Search for the cell housing the specified text and yield its [x, y] center coordinate. 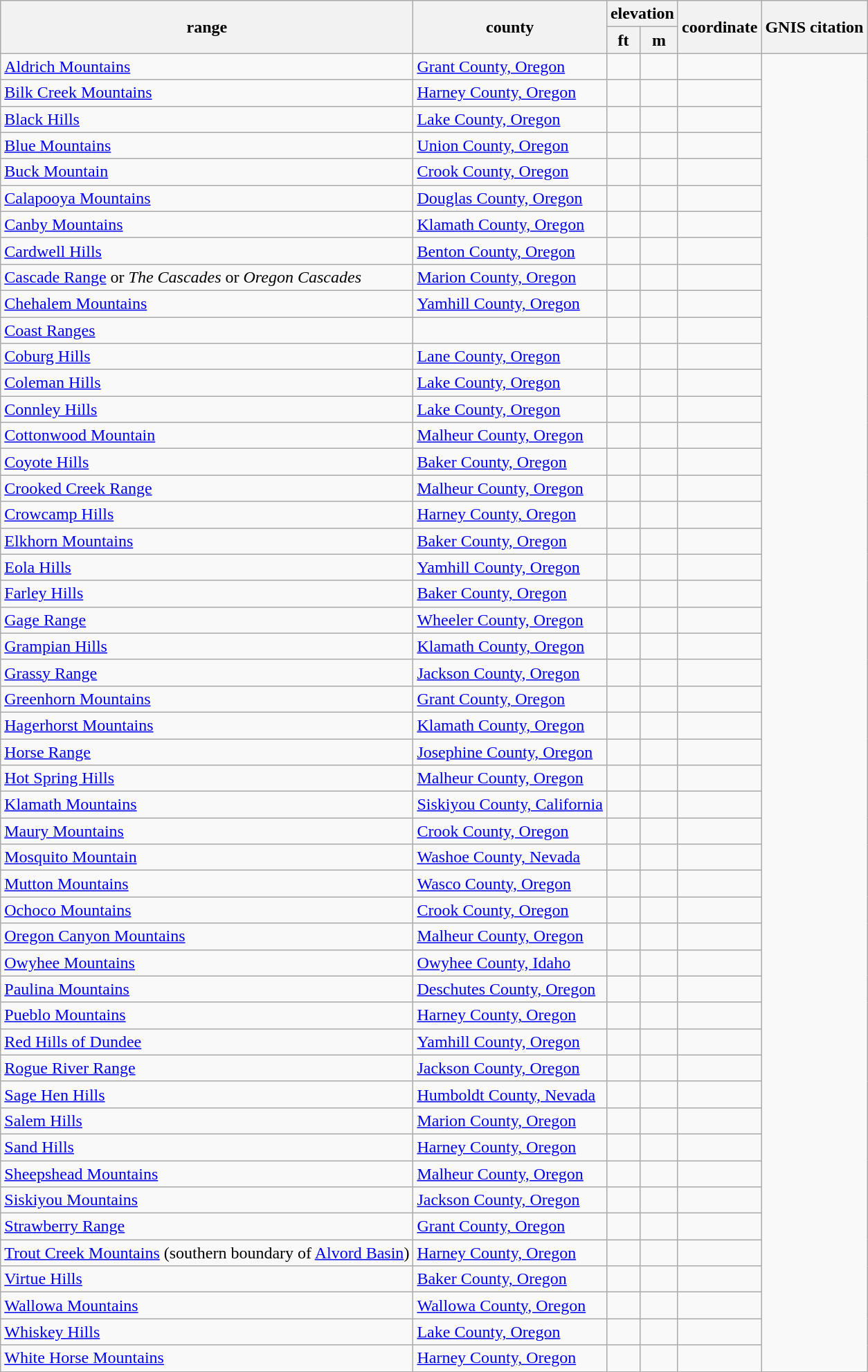
Canby Mountains [207, 224]
Crooked Creek Range [207, 488]
Hagerhorst Mountains [207, 725]
Paulina Mountains [207, 989]
Owyhee County, Idaho [510, 963]
Wallowa Mountains [207, 1306]
Salem Hills [207, 1121]
Sand Hills [207, 1147]
Eola Hills [207, 567]
Strawberry Range [207, 1227]
elevation [642, 14]
Siskiyou County, California [510, 805]
Elkhorn Mountains [207, 541]
m [659, 40]
Connley Hills [207, 409]
Sage Hen Hills [207, 1094]
Virtue Hills [207, 1279]
Union County, Oregon [510, 145]
ft [623, 40]
Bilk Creek Mountains [207, 93]
Black Hills [207, 119]
Coleman Hills [207, 383]
Josephine County, Oregon [510, 751]
Buck Mountain [207, 172]
Cascade Range or The Cascades or Oregon Cascades [207, 277]
Greenhorn Mountains [207, 699]
Benton County, Oregon [510, 251]
Washoe County, Nevada [510, 857]
Maury Mountains [207, 831]
Rogue River Range [207, 1068]
Coyote Hills [207, 462]
Mosquito Mountain [207, 857]
Trout Creek Mountains (southern boundary of Alvord Basin) [207, 1253]
Crowcamp Hills [207, 515]
Aldrich Mountains [207, 66]
Douglas County, Oregon [510, 198]
Grassy Range [207, 672]
Ochoco Mountains [207, 910]
Deschutes County, Oregon [510, 989]
Whiskey Hills [207, 1332]
Coast Ranges [207, 330]
range [207, 27]
coordinate [719, 27]
Oregon Canyon Mountains [207, 936]
Gage Range [207, 620]
Mutton Mountains [207, 884]
Owyhee Mountains [207, 963]
White Horse Mountains [207, 1358]
Wallowa County, Oregon [510, 1306]
Farley Hills [207, 594]
Humboldt County, Nevada [510, 1094]
Pueblo Mountains [207, 1015]
Siskiyou Mountains [207, 1200]
Red Hills of Dundee [207, 1042]
GNIS citation [814, 27]
Calapooya Mountains [207, 198]
Blue Mountains [207, 145]
Wasco County, Oregon [510, 884]
Wheeler County, Oregon [510, 620]
Cardwell Hills [207, 251]
Cottonwood Mountain [207, 436]
county [510, 27]
Grampian Hills [207, 646]
Lane County, Oregon [510, 357]
Chehalem Mountains [207, 303]
Klamath Mountains [207, 805]
Hot Spring Hills [207, 778]
Sheepshead Mountains [207, 1174]
Horse Range [207, 751]
Coburg Hills [207, 357]
